Find where the given text appears and provide that cell's center as (X, Y) coordinate. 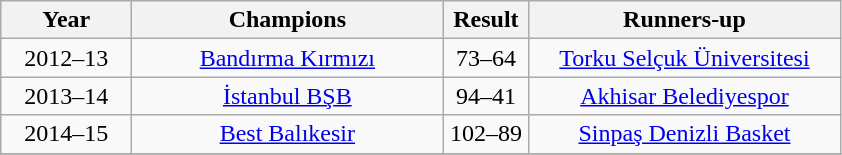
2014–15 (66, 134)
102–89 (486, 134)
Result (486, 20)
Torku Selçuk Üniversitesi (684, 58)
Champions (288, 20)
2013–14 (66, 96)
Best Balıkesir (288, 134)
İstanbul BŞB (288, 96)
Runners-up (684, 20)
Year (66, 20)
73–64 (486, 58)
Akhisar Belediyespor (684, 96)
2012–13 (66, 58)
Bandırma Kırmızı (288, 58)
Sinpaş Denizli Basket (684, 134)
94–41 (486, 96)
